Return (X, Y) of the center of cell containing provided text 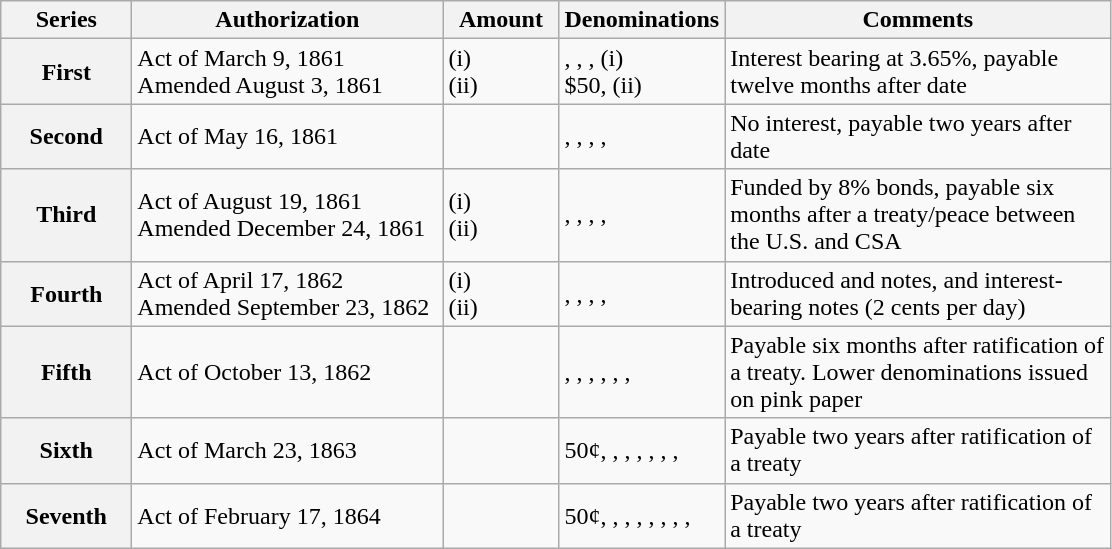
Comments (918, 20)
No interest, payable two years after date (918, 136)
Funded by 8% bonds, payable six months after a treaty/peace between the U.S. and CSA (918, 215)
Series (66, 20)
, , , , , , (642, 372)
Act of May 16, 1861 (288, 136)
Fourth (66, 294)
Act of March 9, 1861Amended August 3, 1861 (288, 72)
Seventh (66, 516)
Authorization (288, 20)
Act of August 19, 1861Amended December 24, 1861 (288, 215)
50¢, , , , , , , (642, 450)
50¢, , , , , , , , (642, 516)
Act of March 23, 1863 (288, 450)
Sixth (66, 450)
Denominations (642, 20)
Payable six months after ratification of a treaty. Lower denominations issued on pink paper (918, 372)
Act of February 17, 1864 (288, 516)
Second (66, 136)
, , , (i)$50, (ii) (642, 72)
Amount (501, 20)
First (66, 72)
Act of April 17, 1862Amended September 23, 1862 (288, 294)
Act of October 13, 1862 (288, 372)
Third (66, 215)
Interest bearing at 3.65%, payable twelve months after date (918, 72)
Introduced and notes, and interest-bearing notes (2 cents per day) (918, 294)
Fifth (66, 372)
